Pinpoint the cell where the given text exists, returning its (x, y) midpoint coordinate. 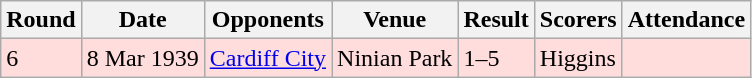
Date (142, 20)
Higgins (578, 58)
Cardiff City (268, 58)
Opponents (268, 20)
Venue (395, 20)
Attendance (686, 20)
Result (496, 20)
Round (41, 20)
6 (41, 58)
1–5 (496, 58)
Ninian Park (395, 58)
8 Mar 1939 (142, 58)
Scorers (578, 20)
